Scan for the cell matching the given text and deliver its [X, Y] coordinate at center. 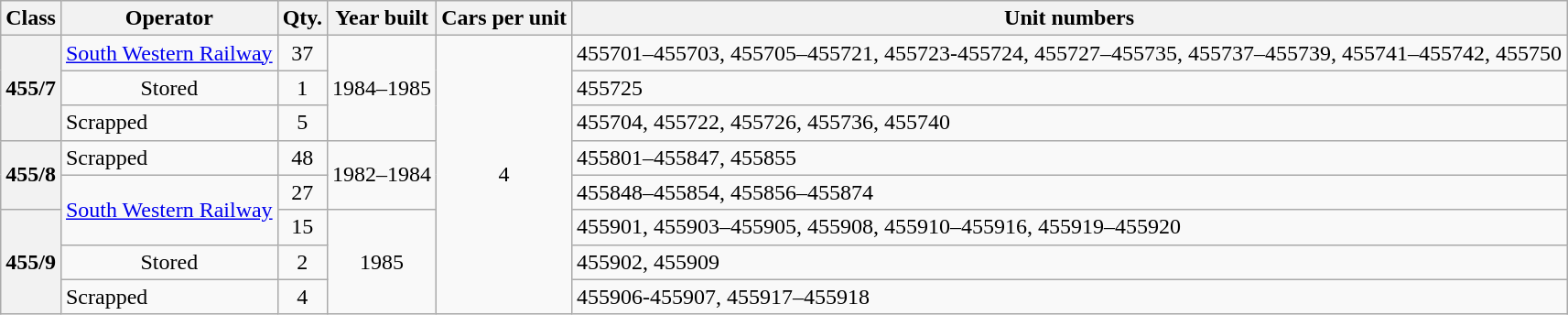
455902, 455909 [1069, 262]
455/7 [31, 88]
455704, 455722, 455726, 455736, 455740 [1069, 123]
455725 [1069, 88]
27 [302, 192]
Qty. [302, 18]
48 [302, 157]
Operator [168, 18]
1 [302, 88]
5 [302, 123]
1985 [383, 262]
2 [302, 262]
1982–1984 [383, 175]
Year built [383, 18]
455901, 455903–455905, 455908, 455910–455916, 455919–455920 [1069, 227]
Unit numbers [1069, 18]
455/8 [31, 175]
15 [302, 227]
37 [302, 53]
Cars per unit [504, 18]
455848–455854, 455856–455874 [1069, 192]
455906-455907, 455917–455918 [1069, 297]
455801–455847, 455855 [1069, 157]
Class [31, 18]
1984–1985 [383, 88]
455701–455703, 455705–455721, 455723-455724, 455727–455735, 455737–455739, 455741–455742, 455750 [1069, 53]
455/9 [31, 262]
